Extract the (x, y) coordinate from the center of the cell holding the provided text.  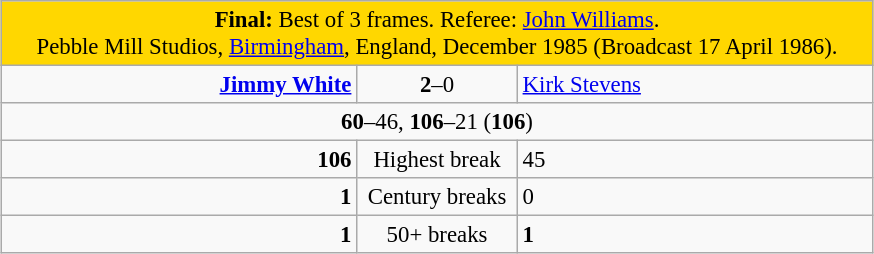
2–0 (438, 85)
60–46, 106–21 (106) (437, 122)
45 (695, 160)
Jimmy White (179, 85)
Kirk Stevens (695, 85)
106 (179, 160)
Highest break (438, 160)
Century breaks (438, 197)
Final: Best of 3 frames. Referee: John Williams.Pebble Mill Studios, Birmingham, England, December 1985 (Broadcast 17 April 1986). (437, 34)
0 (695, 197)
50+ breaks (438, 235)
